Provide the [x, y] coordinate of the cell's center where the given text is located.  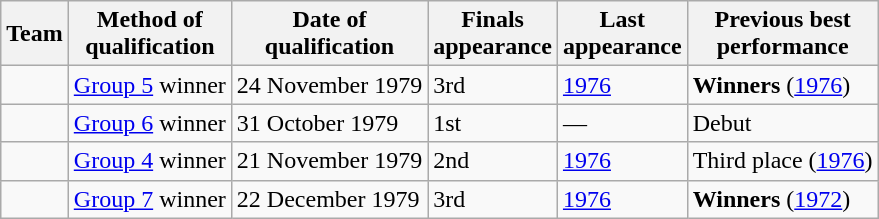
24 November 1979 [329, 85]
Previous bestperformance [782, 34]
Date ofqualification [329, 34]
Group 4 winner [150, 161]
Group 5 winner [150, 85]
Method ofqualification [150, 34]
2nd [493, 161]
Group 6 winner [150, 123]
Winners (1976) [782, 85]
1st [493, 123]
Team [35, 34]
Winners (1972) [782, 199]
31 October 1979 [329, 123]
Group 7 winner [150, 199]
— [622, 123]
Third place (1976) [782, 161]
Finalsappearance [493, 34]
Debut [782, 123]
22 December 1979 [329, 199]
Lastappearance [622, 34]
21 November 1979 [329, 161]
